Find where the given text appears and provide that cell's center as [x, y] coordinate. 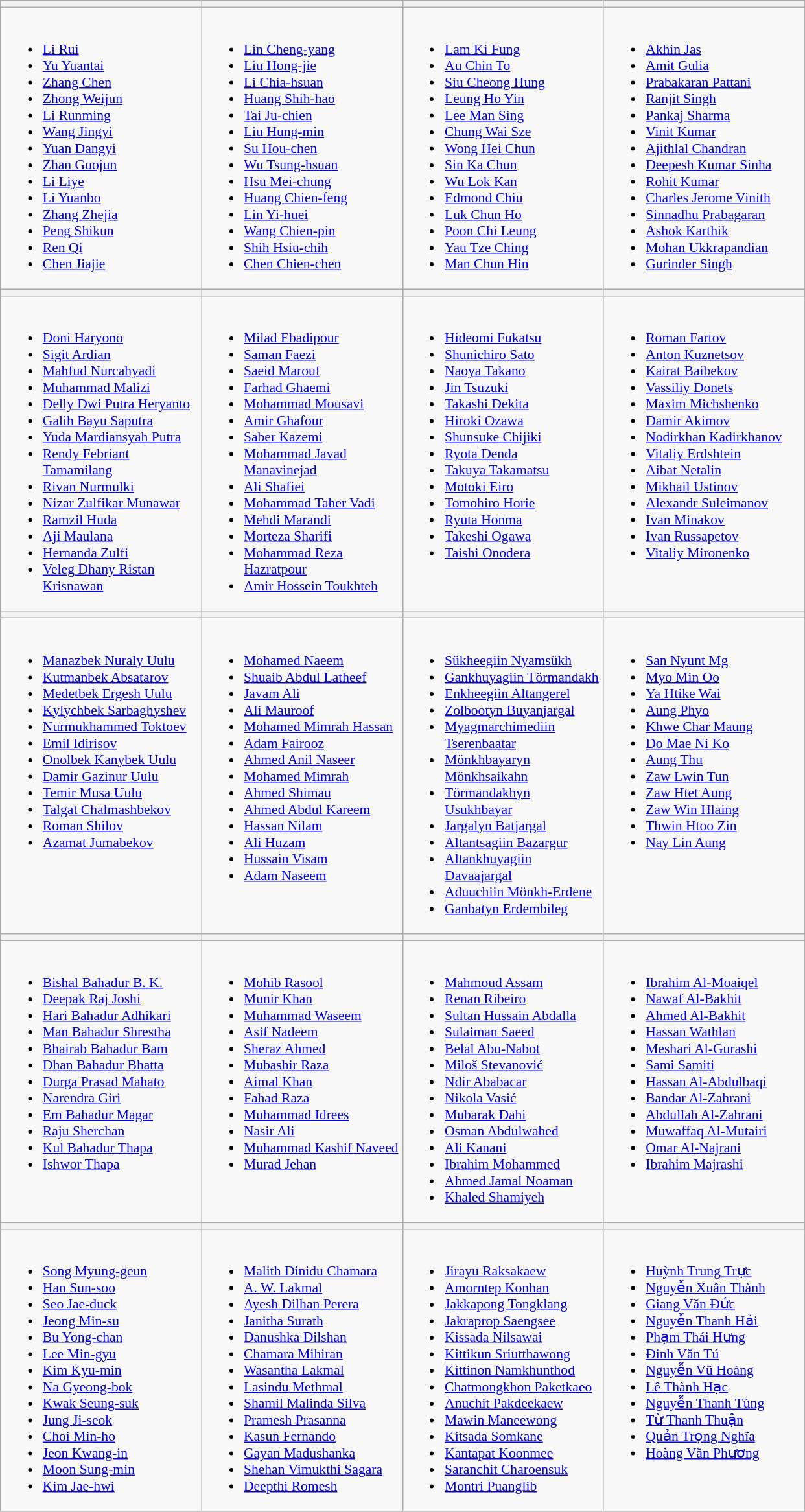
San Nyunt MgMyo Min OoYa Htike WaiAung PhyoKhwe Char MaungDo Mae Ni KoAung ThuZaw Lwin TunZaw Htet AungZaw Win HlaingThwin Htoo ZinNay Lin Aung [704, 776]
Li RuiYu YuantaiZhang ChenZhong WeijunLi RunmingWang JingyiYuan DangyiZhan GuojunLi LiyeLi YuanboZhang ZhejiaPeng ShikunRen QiChen Jiajie [101, 148]
